Extract the (X, Y) coordinate from the center of the cell holding the provided text.  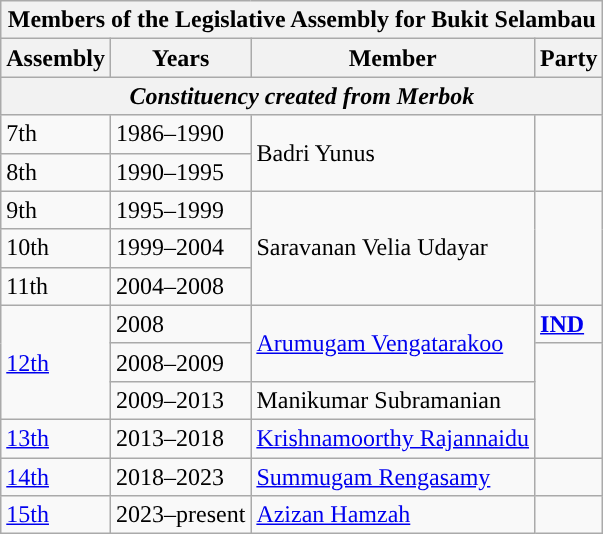
IND (569, 324)
Azizan Hamzah (393, 515)
2008 (180, 324)
2004–2008 (180, 286)
Krishnamoorthy Rajannaidu (393, 438)
1990–1995 (180, 172)
12th (56, 362)
Manikumar Subramanian (393, 400)
10th (56, 248)
8th (56, 172)
Badri Yunus (393, 153)
13th (56, 438)
2023–present (180, 515)
9th (56, 210)
Member (393, 58)
2009–2013 (180, 400)
Arumugam Vengatarakoo (393, 343)
Members of the Legislative Assembly for Bukit Selambau (302, 20)
11th (56, 286)
Party (569, 58)
Assembly (56, 58)
Saravanan Velia Udayar (393, 248)
2018–2023 (180, 477)
Summugam Rengasamy (393, 477)
1999–2004 (180, 248)
14th (56, 477)
1986–1990 (180, 134)
7th (56, 134)
1995–1999 (180, 210)
15th (56, 515)
Constituency created from Merbok (302, 96)
2008–2009 (180, 362)
Years (180, 58)
2013–2018 (180, 438)
